Capture the cell that displays the provided text and extract its [X, Y] central coordinate. 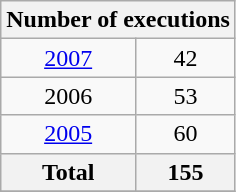
2006 [68, 96]
2007 [68, 58]
42 [186, 58]
60 [186, 134]
155 [186, 172]
Total [68, 172]
53 [186, 96]
Number of executions [118, 20]
2005 [68, 134]
